For the text-containing cell, return its midpoint in [x, y] coordinate format. 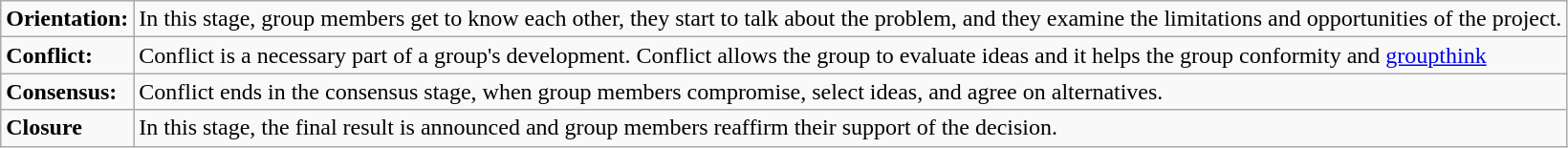
In this stage, the final result is announced and group members reaffirm their support of the decision. [851, 128]
Conflict is a necessary part of a group's development. Conflict allows the group to evaluate ideas and it helps the group conformity and groupthink [851, 55]
Consensus: [67, 92]
Conflict: [67, 55]
Closure [67, 128]
Orientation: [67, 19]
Conflict ends in the consensus stage, when group members compromise, select ideas, and agree on alternatives. [851, 92]
